Detect which cell encompasses the target text, then output its [x, y] center coordinate. 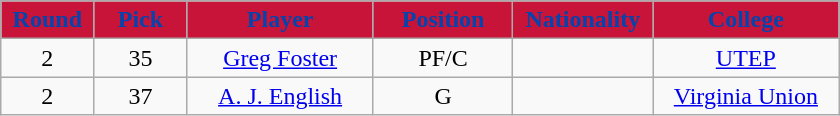
35 [140, 58]
Player [280, 20]
G [443, 96]
A. J. English [280, 96]
College [746, 20]
Pick [140, 20]
Nationality [583, 20]
PF/C [443, 58]
Position [443, 20]
37 [140, 96]
Round [48, 20]
UTEP [746, 58]
Greg Foster [280, 58]
Virginia Union [746, 96]
